Return (x, y) of the center of cell containing provided text 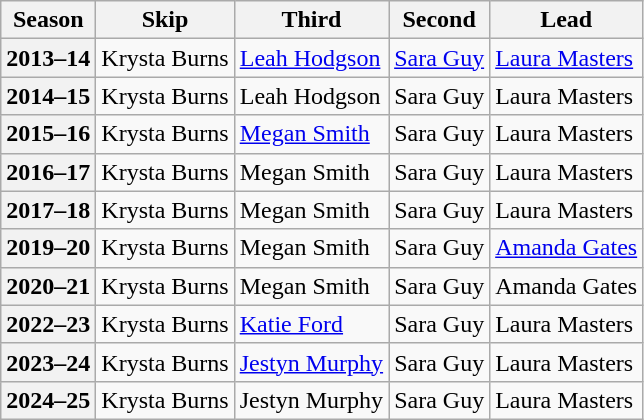
2014–15 (48, 96)
2016–17 (48, 172)
2013–14 (48, 58)
Third (311, 20)
Season (48, 20)
2024–25 (48, 400)
2020–21 (48, 286)
Lead (566, 20)
Skip (165, 20)
Katie Ford (311, 324)
2022–23 (48, 324)
2023–24 (48, 362)
2017–18 (48, 210)
2015–16 (48, 134)
Second (440, 20)
2019–20 (48, 248)
